Return the (X, Y) coordinate for the center point of the cell that contains the specified text.  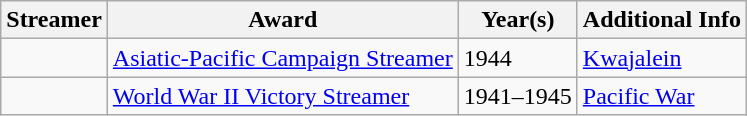
Kwajalein (662, 58)
Award (282, 20)
Asiatic-Pacific Campaign Streamer (282, 58)
Additional Info (662, 20)
Pacific War (662, 96)
World War II Victory Streamer (282, 96)
Year(s) (518, 20)
Streamer (54, 20)
1944 (518, 58)
1941–1945 (518, 96)
